Provide the [X, Y] coordinate of the cell's center where the given text is located.  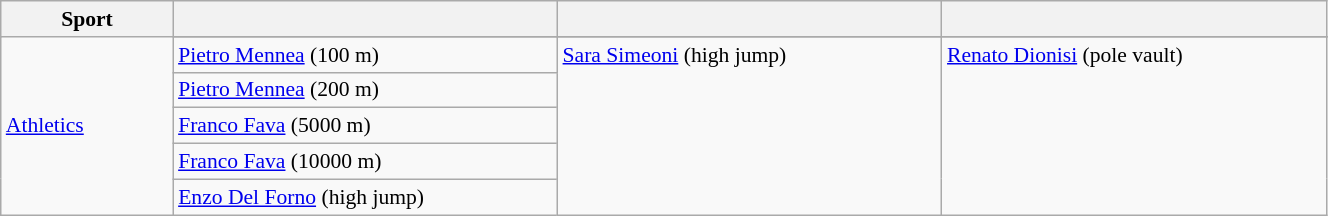
Enzo Del Forno (high jump) [365, 197]
Pietro Mennea (100 m) [365, 55]
Athletics [87, 126]
Franco Fava (5000 m) [365, 126]
Sport [87, 19]
Pietro Mennea (200 m) [365, 90]
Franco Fava (10000 m) [365, 162]
Sara Simeoni (high jump) [750, 126]
Renato Dionisi (pole vault) [1134, 126]
